Find where the given text appears and provide that cell's center as (X, Y) coordinate. 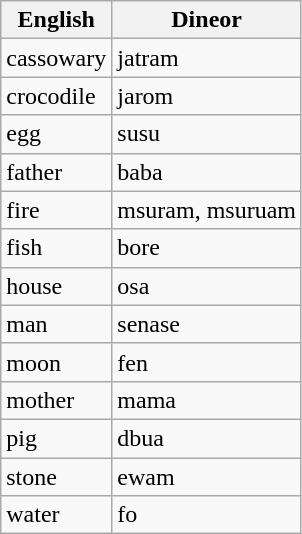
dbua (207, 438)
man (56, 324)
baba (207, 172)
senase (207, 324)
Dineor (207, 20)
English (56, 20)
mother (56, 400)
fish (56, 248)
fo (207, 515)
crocodile (56, 96)
water (56, 515)
father (56, 172)
moon (56, 362)
pig (56, 438)
susu (207, 134)
jatram (207, 58)
jarom (207, 96)
fire (56, 210)
msuram, msuruam (207, 210)
house (56, 286)
cassowary (56, 58)
osa (207, 286)
mama (207, 400)
fen (207, 362)
bore (207, 248)
egg (56, 134)
stone (56, 477)
ewam (207, 477)
